Detect which cell encompasses the target text, then output its (x, y) center coordinate. 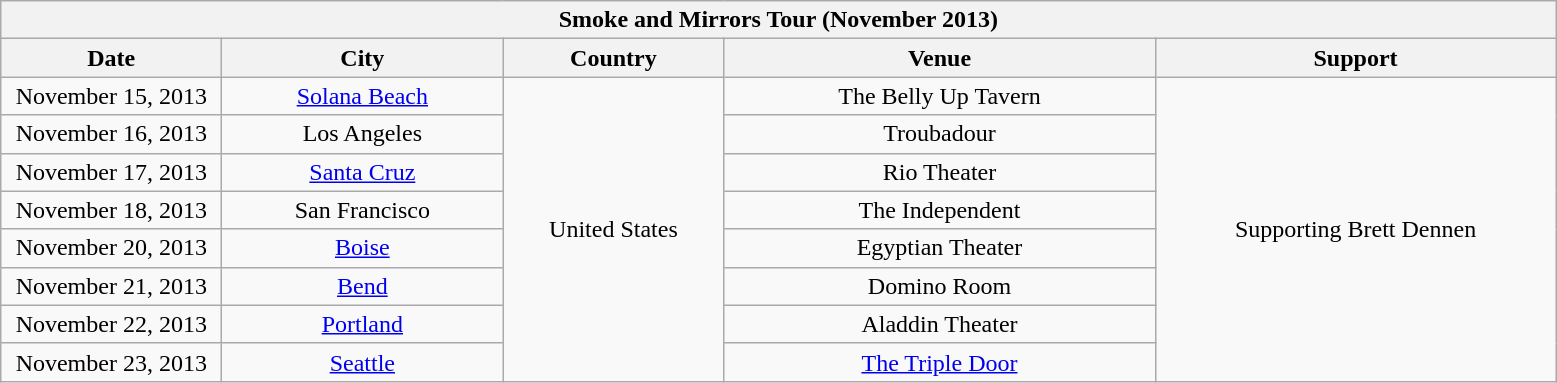
November 21, 2013 (112, 286)
City (362, 58)
Domino Room (940, 286)
Egyptian Theater (940, 248)
November 22, 2013 (112, 324)
Date (112, 58)
Support (1356, 58)
Santa Cruz (362, 172)
Supporting Brett Dennen (1356, 229)
Bend (362, 286)
Boise (362, 248)
Rio Theater (940, 172)
Los Angeles (362, 134)
Troubadour (940, 134)
Seattle (362, 362)
Solana Beach (362, 96)
The Triple Door (940, 362)
Venue (940, 58)
San Francisco (362, 210)
November 23, 2013 (112, 362)
The Independent (940, 210)
November 15, 2013 (112, 96)
Portland (362, 324)
November 18, 2013 (112, 210)
November 16, 2013 (112, 134)
The Belly Up Tavern (940, 96)
Aladdin Theater (940, 324)
November 17, 2013 (112, 172)
Country (614, 58)
Smoke and Mirrors Tour (November 2013) (778, 20)
November 20, 2013 (112, 248)
United States (614, 229)
